Return (X, Y) of the center of cell containing provided text 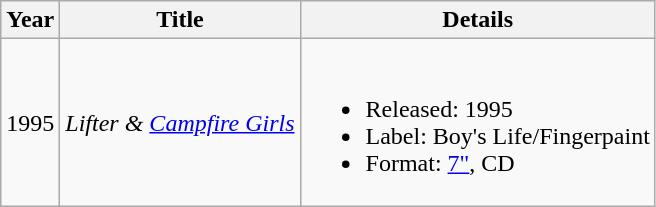
Released: 1995Label: Boy's Life/FingerpaintFormat: 7", CD (478, 122)
Year (30, 20)
Title (180, 20)
Details (478, 20)
1995 (30, 122)
Lifter & Campfire Girls (180, 122)
